Return the [x, y] coordinate for the center point of the cell that contains the specified text.  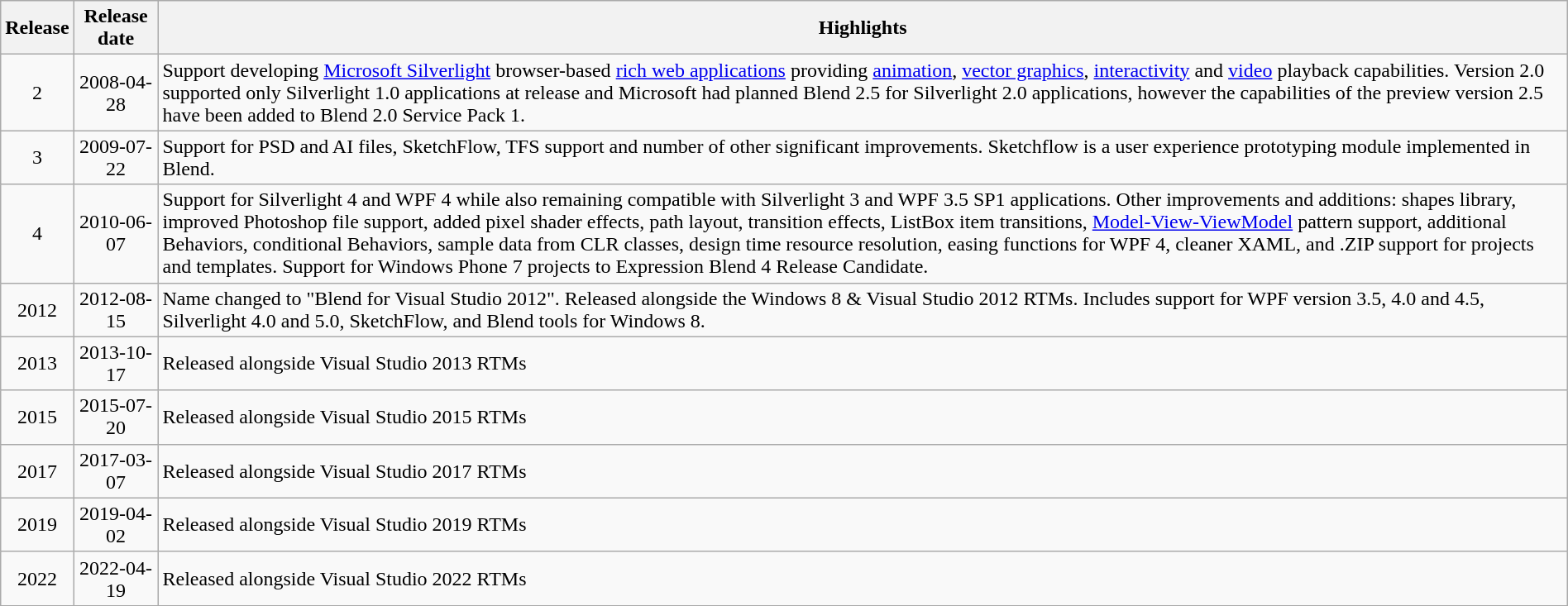
2009-07-22 [116, 157]
2 [37, 93]
3 [37, 157]
2012 [37, 309]
4 [37, 233]
Released alongside Visual Studio 2013 RTMs [863, 364]
2022-04-19 [116, 579]
2015 [37, 417]
2017-03-07 [116, 471]
Release date [116, 28]
Release [37, 28]
2012-08-15 [116, 309]
2019-04-02 [116, 524]
Released alongside Visual Studio 2015 RTMs [863, 417]
Released alongside Visual Studio 2019 RTMs [863, 524]
Highlights [863, 28]
2010-06-07 [116, 233]
2013-10-17 [116, 364]
2008-04-28 [116, 93]
Released alongside Visual Studio 2022 RTMs [863, 579]
2017 [37, 471]
2015-07-20 [116, 417]
2019 [37, 524]
2022 [37, 579]
2013 [37, 364]
Released alongside Visual Studio 2017 RTMs [863, 471]
